Scan for the cell matching the given text and deliver its (X, Y) coordinate at center. 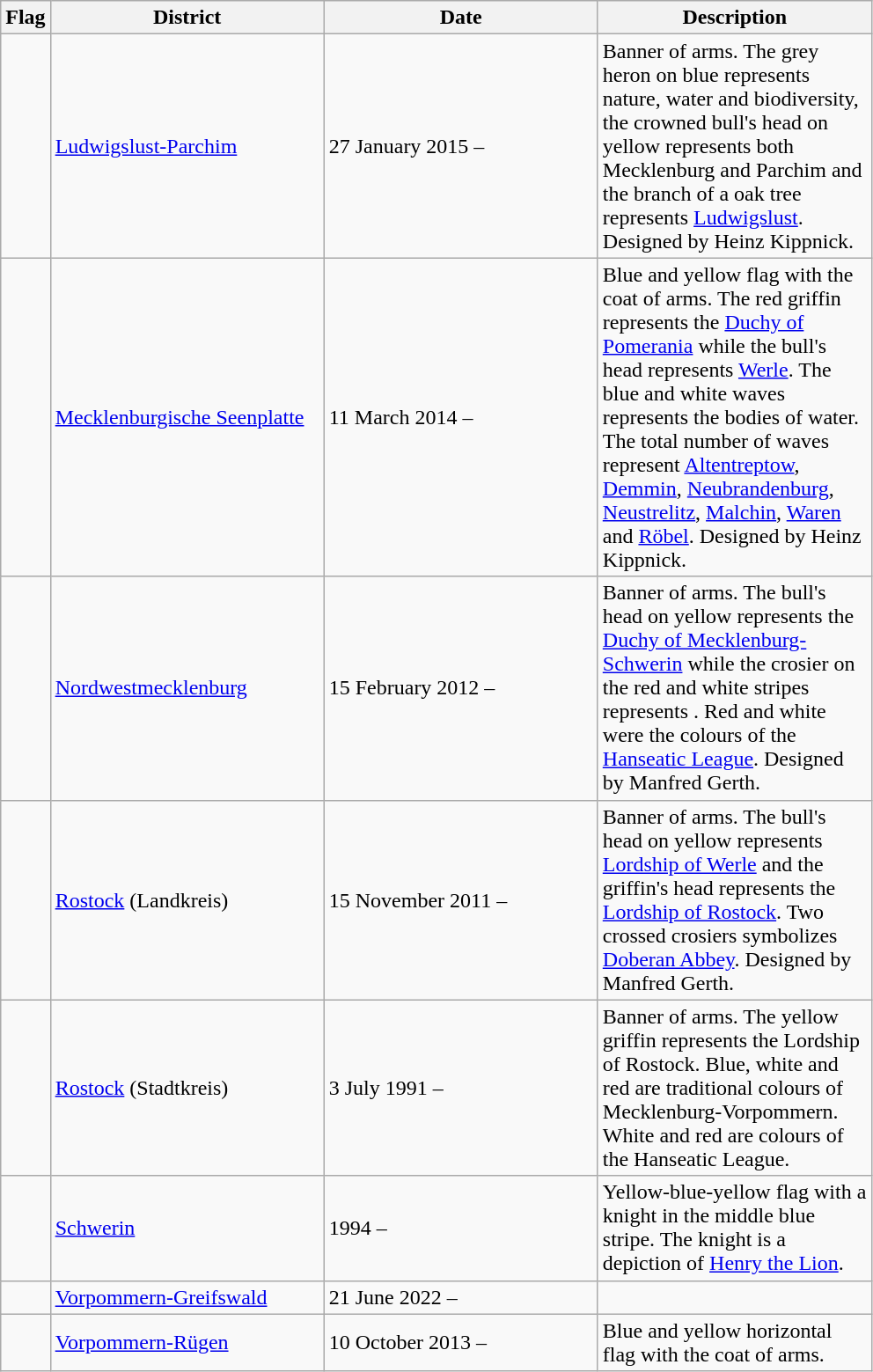
Schwerin (187, 1229)
Nordwestmecklenburg (187, 688)
Ludwigslust-Parchim (187, 146)
Description (734, 18)
27 January 2015 – (461, 146)
Rostock (Stadtkreis) (187, 1088)
Rostock (Landkreis) (187, 899)
Vorpommern-Greifswald (187, 1297)
1994 – (461, 1229)
Mecklenburgische Seenplatte (187, 417)
Blue and yellow horizontal flag with the coat of arms. (734, 1343)
15 November 2011 – (461, 899)
10 October 2013 – (461, 1343)
Flag (26, 18)
3 July 1991 – (461, 1088)
21 June 2022 – (461, 1297)
Yellow-blue-yellow flag with a knight in the middle blue stripe. The knight is a depiction of Henry the Lion. (734, 1229)
15 February 2012 – (461, 688)
11 March 2014 – (461, 417)
Vorpommern-Rügen (187, 1343)
Date (461, 18)
District (187, 18)
